For the text-containing cell, return its midpoint in (x, y) coordinate format. 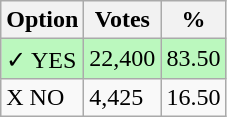
83.50 (194, 59)
16.50 (194, 97)
4,425 (122, 97)
Option (42, 20)
Votes (122, 20)
% (194, 20)
22,400 (122, 59)
X NO (42, 97)
✓ YES (42, 59)
